Extract the [X, Y] coordinate from the center of the cell holding the provided text.  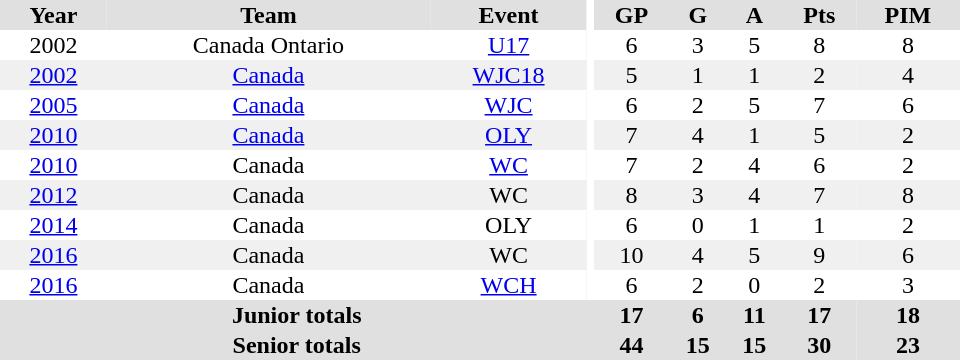
Year [54, 15]
2005 [54, 105]
Junior totals [296, 315]
Event [508, 15]
30 [820, 345]
U17 [508, 45]
GP [631, 15]
18 [908, 315]
PIM [908, 15]
WCH [508, 285]
Canada Ontario [268, 45]
Senior totals [296, 345]
G [698, 15]
WJC18 [508, 75]
2014 [54, 225]
11 [754, 315]
23 [908, 345]
Pts [820, 15]
9 [820, 255]
WJC [508, 105]
A [754, 15]
Team [268, 15]
44 [631, 345]
10 [631, 255]
2012 [54, 195]
